Output the [x, y] coordinate of the center of the cell containing the given text.  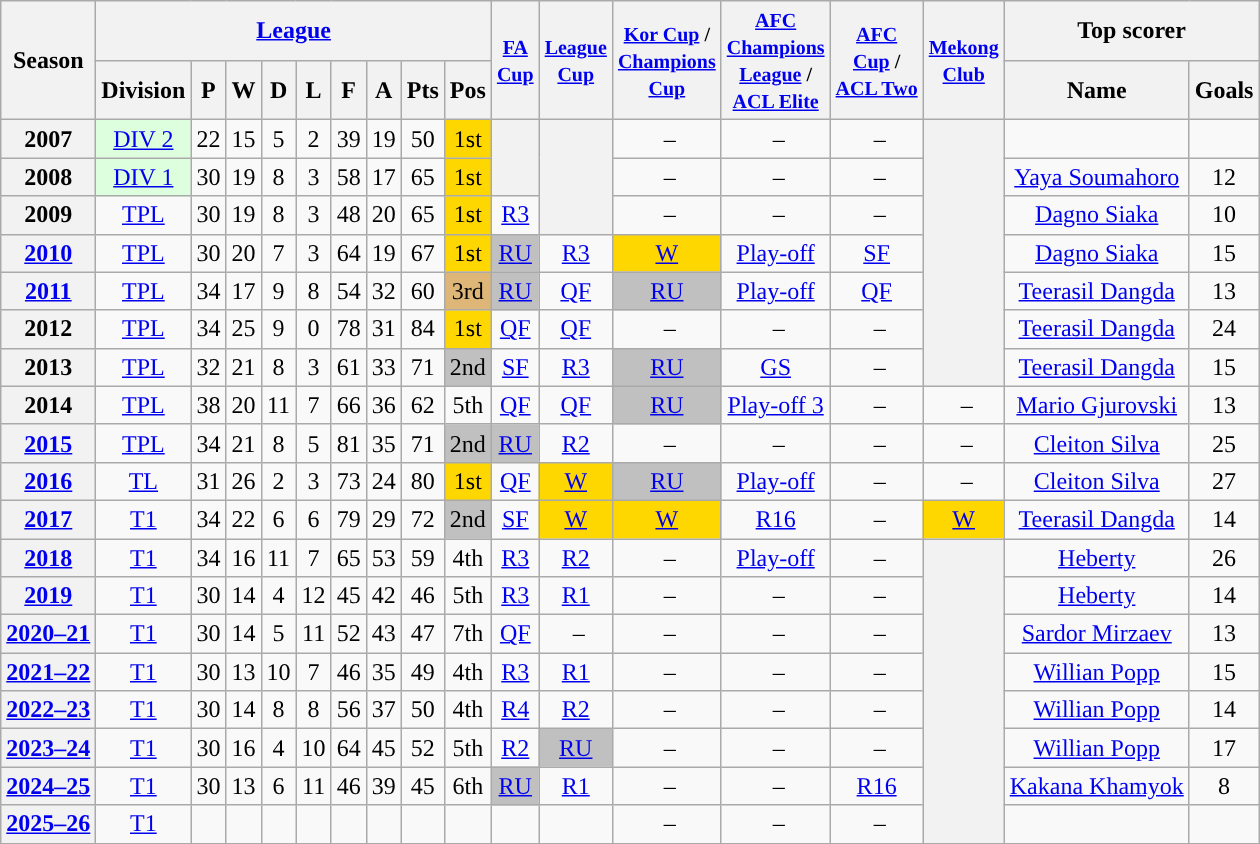
37 [384, 710]
47 [422, 634]
58 [348, 177]
League [294, 31]
D [278, 90]
DIV 1 [144, 177]
2011 [48, 291]
38 [208, 405]
Name [1096, 90]
2019 [48, 596]
AFCCup /ACL Two [876, 60]
R4 [515, 710]
Play-off 3 [776, 405]
DIV 2 [144, 139]
Top scorer [1132, 31]
84 [422, 329]
2013 [48, 367]
48 [348, 215]
2015 [48, 443]
73 [348, 481]
2008 [48, 177]
L [314, 90]
Kakana Khamyok [1096, 786]
P [208, 90]
72 [422, 519]
2021–22 [48, 672]
59 [422, 557]
FACup [515, 60]
43 [384, 634]
Division [144, 90]
Goals [1224, 90]
2022–23 [48, 710]
27 [1224, 481]
0 [314, 329]
Pts [422, 90]
LeagueCup [576, 60]
A [384, 90]
81 [348, 443]
80 [422, 481]
Season [48, 60]
49 [422, 672]
66 [348, 405]
2020–21 [48, 634]
2018 [48, 557]
33 [384, 367]
42 [384, 596]
61 [348, 367]
AFCChampionsLeague /ACL Elite [776, 60]
Kor Cup /ChampionsCup [666, 60]
2009 [48, 215]
2014 [48, 405]
2025–26 [48, 824]
78 [348, 329]
2017 [48, 519]
62 [422, 405]
3rd [468, 291]
29 [384, 519]
60 [422, 291]
Yaya Soumahoro [1096, 177]
F [348, 90]
2016 [48, 481]
53 [384, 557]
2023–24 [48, 748]
79 [348, 519]
67 [422, 253]
2010 [48, 253]
7th [468, 634]
2007 [48, 139]
Mario Gjurovski [1096, 405]
6th [468, 786]
36 [384, 405]
MekongClub [964, 60]
2024–25 [48, 786]
GS [776, 367]
2012 [48, 329]
56 [348, 710]
Sardor Mirzaev [1096, 634]
Pos [468, 90]
54 [348, 291]
TL [144, 481]
